Determine the (x, y) coordinate at the center of the cell enclosing the given text.  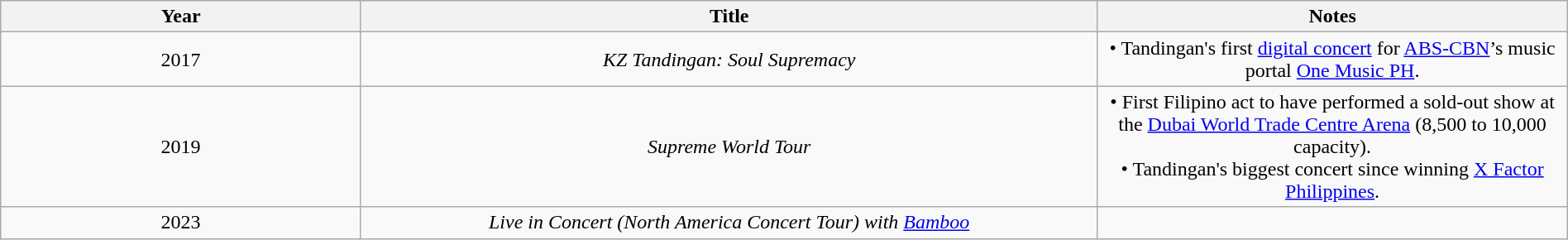
2017 (181, 60)
2019 (181, 146)
Notes (1332, 17)
Title (729, 17)
2023 (181, 223)
Supreme World Tour (729, 146)
• Tandingan's first digital concert for ABS-CBN’s music portal One Music PH. (1332, 60)
KZ Tandingan: Soul Supremacy (729, 60)
Live in Concert (North America Concert Tour) with Bamboo (729, 223)
Year (181, 17)
